Pinpoint the cell where the given text exists, returning its [x, y] midpoint coordinate. 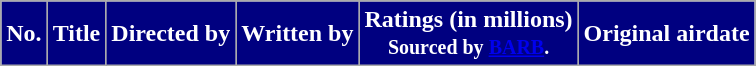
Title [76, 34]
Ratings (in millions) Sourced by BARB. [468, 34]
Directed by [171, 34]
Written by [298, 34]
No. [24, 34]
Original airdate [666, 34]
